Scan for the cell matching the given text and deliver its [X, Y] coordinate at center. 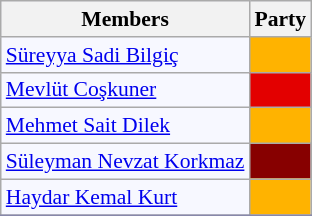
Süleyman Nevzat Korkmaz [126, 162]
Mehmet Sait Dilek [126, 126]
Members [126, 19]
Süreyya Sadi Bilgiç [126, 55]
Mevlüt Coşkuner [126, 90]
Haydar Kemal Kurt [126, 197]
Party [280, 19]
